Determine the [X, Y] coordinate at the center of the cell enclosing the given text.  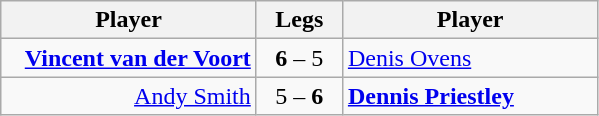
5 – 6 [299, 96]
Legs [299, 20]
Vincent van der Voort [129, 58]
6 – 5 [299, 58]
Andy Smith [129, 96]
Denis Ovens [470, 58]
Dennis Priestley [470, 96]
